For the text-containing cell, return its midpoint in [X, Y] coordinate format. 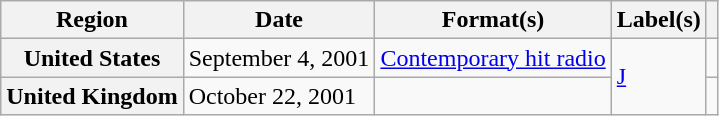
Format(s) [493, 20]
United States [92, 58]
Date [279, 20]
Label(s) [658, 20]
United Kingdom [92, 96]
Region [92, 20]
Contemporary hit radio [493, 58]
October 22, 2001 [279, 96]
J [658, 77]
September 4, 2001 [279, 58]
